Output the [X, Y] coordinate of the center of the cell containing the given text.  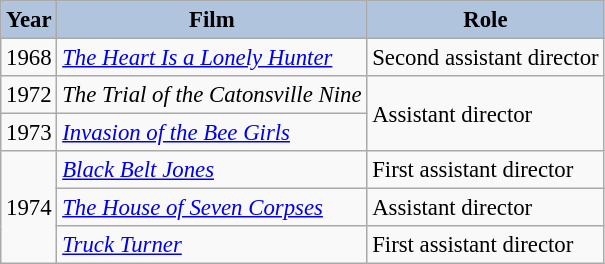
1972 [29, 95]
The Heart Is a Lonely Hunter [212, 58]
Truck Turner [212, 245]
Black Belt Jones [212, 170]
Invasion of the Bee Girls [212, 133]
1973 [29, 133]
Year [29, 20]
Film [212, 20]
1974 [29, 208]
Role [486, 20]
1968 [29, 58]
The House of Seven Corpses [212, 208]
The Trial of the Catonsville Nine [212, 95]
Second assistant director [486, 58]
